Locate the cell with the specified text and output its (x, y) center coordinate. 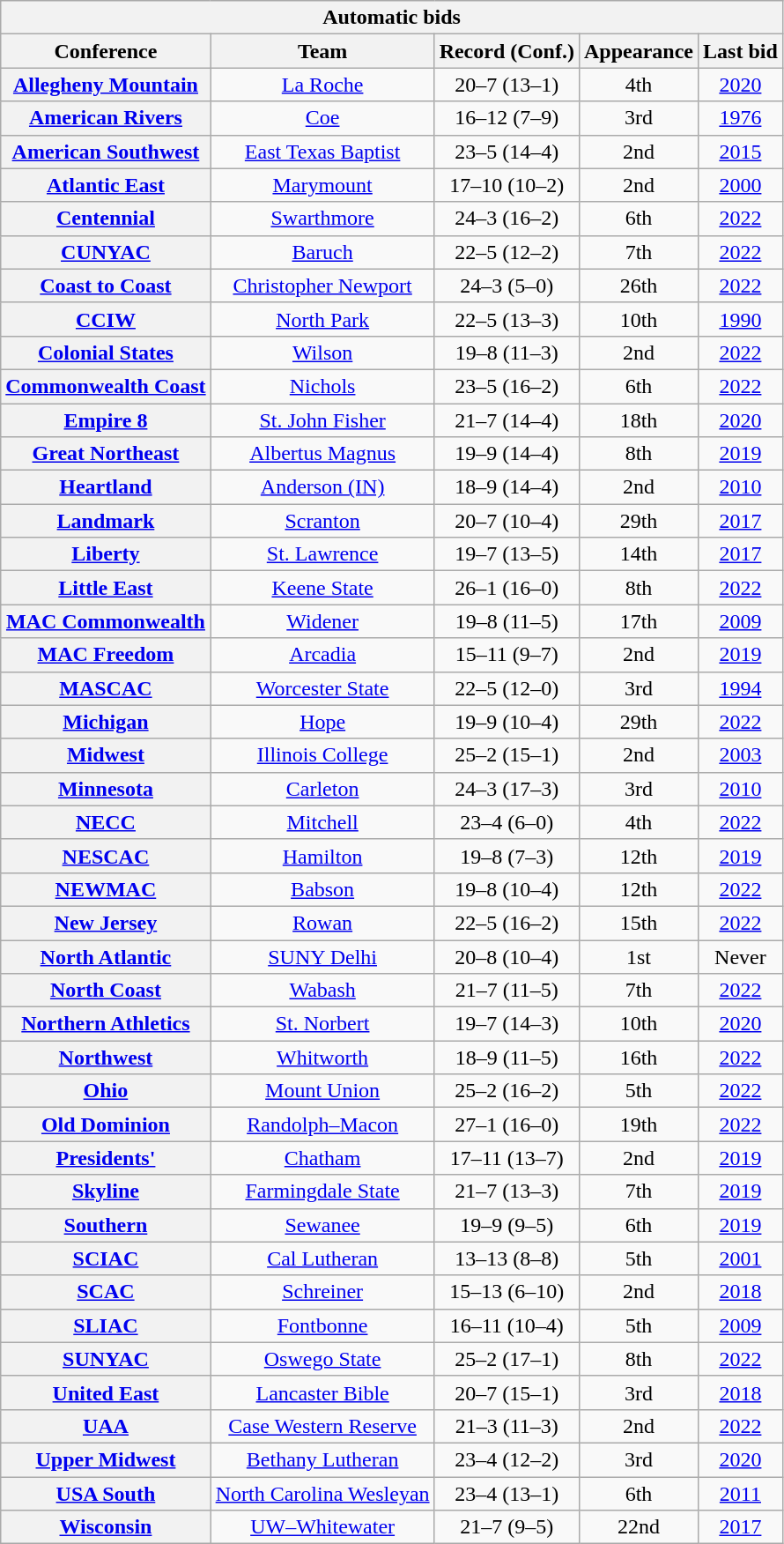
24–3 (17–3) (507, 789)
North Atlantic (106, 956)
Marymount (322, 185)
NECC (106, 822)
Centennial (106, 219)
Bethany Lutheran (322, 1459)
Hamilton (322, 856)
Presidents' (106, 1158)
CUNYAC (106, 252)
Michigan (106, 722)
Old Dominion (106, 1125)
Conference (106, 51)
Lancaster Bible (322, 1392)
25–2 (17–1) (507, 1359)
UW–Whitewater (322, 1527)
20–8 (10–4) (507, 956)
19–7 (13–5) (507, 554)
19–8 (7–3) (507, 856)
23–4 (13–1) (507, 1494)
Keene State (322, 588)
17th (638, 621)
22–5 (12–0) (507, 688)
Rowan (322, 923)
Appearance (638, 51)
19–8 (10–4) (507, 889)
Widener (322, 621)
21–7 (11–5) (507, 991)
21–3 (11–3) (507, 1426)
19–7 (14–3) (507, 1024)
23–5 (14–4) (507, 152)
SCIAC (106, 1258)
St. John Fisher (322, 420)
16–11 (10–4) (507, 1325)
Landmark (106, 521)
Carleton (322, 789)
SUNY Delhi (322, 956)
Case Western Reserve (322, 1426)
22–5 (13–3) (507, 319)
26–1 (16–0) (507, 588)
St. Norbert (322, 1024)
Atlantic East (106, 185)
NESCAC (106, 856)
MAC Freedom (106, 655)
25–2 (15–1) (507, 755)
2001 (741, 1258)
Swarthmore (322, 219)
20–7 (13–1) (507, 85)
1st (638, 956)
Great Northeast (106, 454)
Mitchell (322, 822)
23–4 (12–2) (507, 1459)
24–3 (5–0) (507, 286)
18th (638, 420)
16–12 (7–9) (507, 118)
Sewanee (322, 1225)
MAC Commonwealth (106, 621)
2000 (741, 185)
22–5 (12–2) (507, 252)
26th (638, 286)
Heartland (106, 487)
St. Lawrence (322, 554)
Upper Midwest (106, 1459)
Oswego State (322, 1359)
17–11 (13–7) (507, 1158)
17–10 (10–2) (507, 185)
East Texas Baptist (322, 152)
2011 (741, 1494)
SLIAC (106, 1325)
Mount Union (322, 1091)
25–2 (16–2) (507, 1091)
Hope (322, 722)
La Roche (322, 85)
Midwest (106, 755)
2003 (741, 755)
Allegheny Mountain (106, 85)
19–9 (9–5) (507, 1225)
Worcester State (322, 688)
Fontbonne (322, 1325)
Team (322, 51)
19–9 (14–4) (507, 454)
Skyline (106, 1191)
Southern (106, 1225)
North Carolina Wesleyan (322, 1494)
Empire 8 (106, 420)
CCIW (106, 319)
24–3 (16–2) (507, 219)
Babson (322, 889)
American Rivers (106, 118)
MASCAC (106, 688)
Little East (106, 588)
Farmingdale State (322, 1191)
Liberty (106, 554)
Illinois College (322, 755)
19–8 (11–5) (507, 621)
19th (638, 1125)
23–5 (16–2) (507, 386)
21–7 (13–3) (507, 1191)
22nd (638, 1527)
NEWMAC (106, 889)
Automatic bids (392, 18)
UAA (106, 1426)
15–13 (6–10) (507, 1292)
Colonial States (106, 353)
15th (638, 923)
18–9 (14–4) (507, 487)
Whitworth (322, 1058)
North Coast (106, 991)
21–7 (14–4) (507, 420)
Anderson (IN) (322, 487)
27–1 (16–0) (507, 1125)
21–7 (9–5) (507, 1527)
Northwest (106, 1058)
1976 (741, 118)
Albertus Magnus (322, 454)
Ohio (106, 1091)
Nichols (322, 386)
16th (638, 1058)
Wabash (322, 991)
Wisconsin (106, 1527)
Minnesota (106, 789)
North Park (322, 319)
13–13 (8–8) (507, 1258)
Never (741, 956)
19–9 (10–4) (507, 722)
Coe (322, 118)
Chatham (322, 1158)
SCAC (106, 1292)
Wilson (322, 353)
23–4 (6–0) (507, 822)
Baruch (322, 252)
22–5 (16–2) (507, 923)
15–11 (9–7) (507, 655)
Coast to Coast (106, 286)
Record (Conf.) (507, 51)
14th (638, 554)
American Southwest (106, 152)
20–7 (10–4) (507, 521)
Last bid (741, 51)
18–9 (11–5) (507, 1058)
Randolph–Macon (322, 1125)
Schreiner (322, 1292)
2015 (741, 152)
Arcadia (322, 655)
New Jersey (106, 923)
SUNYAC (106, 1359)
1994 (741, 688)
Scranton (322, 521)
19–8 (11–3) (507, 353)
United East (106, 1392)
Commonwealth Coast (106, 386)
Cal Lutheran (322, 1258)
Christopher Newport (322, 286)
20–7 (15–1) (507, 1392)
1990 (741, 319)
Northern Athletics (106, 1024)
USA South (106, 1494)
